Search for the cell housing the specified text and yield its [x, y] center coordinate. 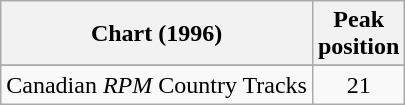
Canadian RPM Country Tracks [157, 85]
21 [358, 85]
Chart (1996) [157, 34]
Peakposition [358, 34]
